Return the [x, y] coordinate for the center point of the cell that contains the specified text.  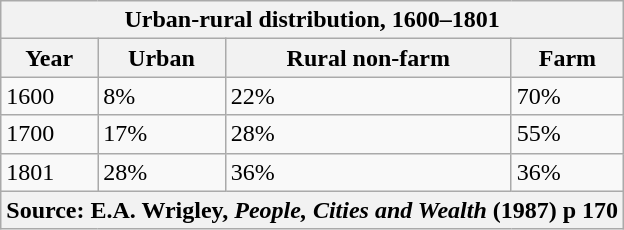
Source: E.A. Wrigley, People, Cities and Wealth (1987) p 170 [312, 210]
Rural non-farm [368, 58]
Farm [567, 58]
8% [162, 96]
Year [50, 58]
1600 [50, 96]
1801 [50, 172]
70% [567, 96]
55% [567, 134]
Urban-rural distribution, 1600–1801 [312, 20]
22% [368, 96]
Urban [162, 58]
1700 [50, 134]
17% [162, 134]
